Pinpoint the cell where the given text exists, returning its [X, Y] midpoint coordinate. 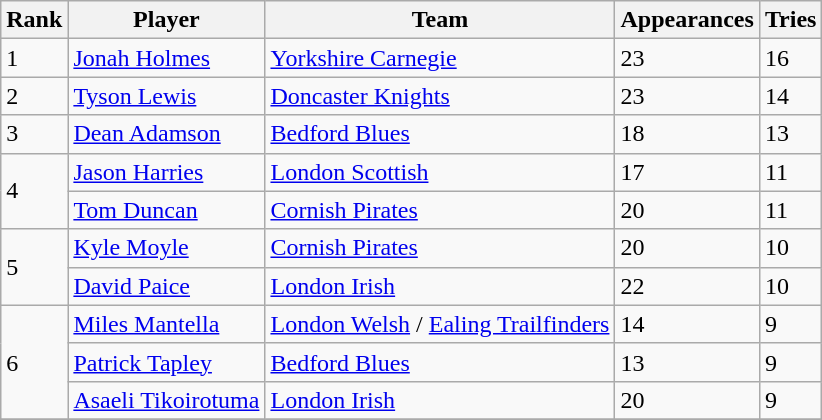
Kyle Moyle [166, 248]
Rank [34, 20]
Tyson Lewis [166, 96]
17 [687, 172]
Asaeli Tikoirotuma [166, 400]
6 [34, 362]
18 [687, 134]
Doncaster Knights [440, 96]
5 [34, 267]
Jonah Holmes [166, 58]
22 [687, 286]
Dean Adamson [166, 134]
Patrick Tapley [166, 362]
Yorkshire Carnegie [440, 58]
Tries [790, 20]
David Paice [166, 286]
1 [34, 58]
Appearances [687, 20]
London Scottish [440, 172]
Tom Duncan [166, 210]
4 [34, 191]
Miles Mantella [166, 324]
Player [166, 20]
Team [440, 20]
16 [790, 58]
Jason Harries [166, 172]
3 [34, 134]
London Welsh / Ealing Trailfinders [440, 324]
2 [34, 96]
